Return the (X, Y) coordinate for the center point of the cell that contains the specified text.  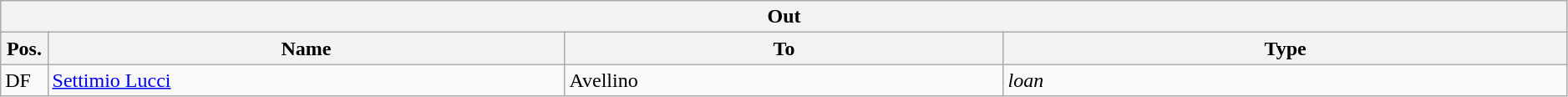
To (784, 48)
Settimio Lucci (306, 80)
Name (306, 48)
Type (1285, 48)
Pos. (24, 48)
loan (1285, 80)
Out (784, 17)
Avellino (784, 80)
DF (24, 80)
